Extract the (x, y) coordinate from the center of the cell holding the provided text.  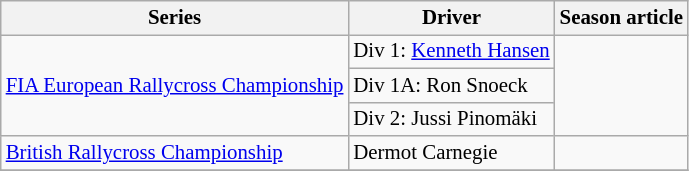
FIA European Rallycross Championship (175, 85)
Dermot Carnegie (451, 153)
Driver (451, 18)
British Rallycross Championship (175, 153)
Div 1A: Ron Snoeck (451, 85)
Series (175, 18)
Div 1: Kenneth Hansen (451, 51)
Div 2: Jussi Pinomäki (451, 119)
Season article (622, 18)
